For the text-containing cell, return its midpoint in (X, Y) coordinate format. 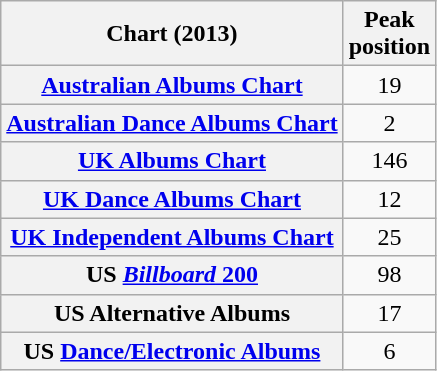
US Alternative Albums (172, 313)
146 (389, 161)
19 (389, 85)
Australian Dance Albums Chart (172, 123)
UK Independent Albums Chart (172, 237)
6 (389, 351)
US Dance/Electronic Albums (172, 351)
UK Albums Chart (172, 161)
Chart (2013) (172, 34)
12 (389, 199)
UK Dance Albums Chart (172, 199)
17 (389, 313)
25 (389, 237)
98 (389, 275)
US Billboard 200 (172, 275)
2 (389, 123)
Peakposition (389, 34)
Australian Albums Chart (172, 85)
